Pinpoint the cell where the given text exists, returning its [X, Y] midpoint coordinate. 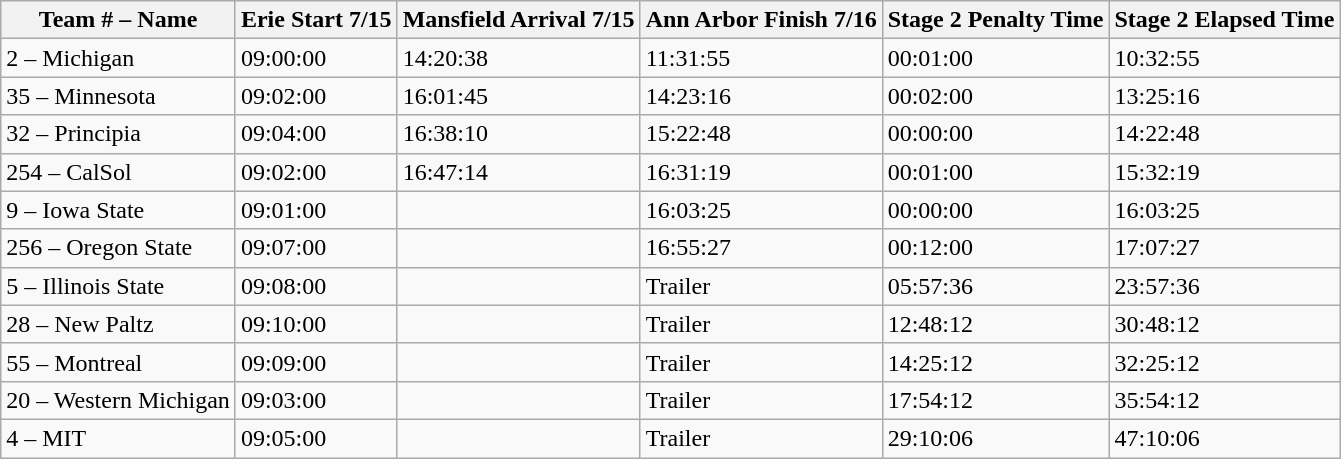
2 – Michigan [118, 58]
17:07:27 [1224, 248]
29:10:06 [996, 438]
15:32:19 [1224, 172]
Team # – Name [118, 20]
11:31:55 [761, 58]
Stage 2 Elapsed Time [1224, 20]
00:02:00 [996, 96]
09:05:00 [316, 438]
09:01:00 [316, 210]
14:25:12 [996, 362]
20 – Western Michigan [118, 400]
16:01:45 [518, 96]
Erie Start 7/15 [316, 20]
28 – New Paltz [118, 324]
32:25:12 [1224, 362]
35 – Minnesota [118, 96]
13:25:16 [1224, 96]
09:08:00 [316, 286]
35:54:12 [1224, 400]
256 – Oregon State [118, 248]
16:38:10 [518, 134]
00:12:00 [996, 248]
254 – CalSol [118, 172]
Mansfield Arrival 7/15 [518, 20]
16:55:27 [761, 248]
14:23:16 [761, 96]
09:09:00 [316, 362]
09:04:00 [316, 134]
09:00:00 [316, 58]
12:48:12 [996, 324]
5 – Illinois State [118, 286]
16:31:19 [761, 172]
09:03:00 [316, 400]
30:48:12 [1224, 324]
14:20:38 [518, 58]
10:32:55 [1224, 58]
16:47:14 [518, 172]
Ann Arbor Finish 7/16 [761, 20]
17:54:12 [996, 400]
09:07:00 [316, 248]
14:22:48 [1224, 134]
15:22:48 [761, 134]
09:10:00 [316, 324]
9 – Iowa State [118, 210]
4 – MIT [118, 438]
Stage 2 Penalty Time [996, 20]
47:10:06 [1224, 438]
05:57:36 [996, 286]
55 – Montreal [118, 362]
32 – Principia [118, 134]
23:57:36 [1224, 286]
